Scan for the cell matching the given text and deliver its [x, y] coordinate at center. 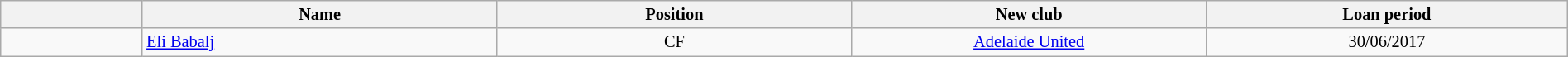
Name [319, 14]
New club [1029, 14]
30/06/2017 [1388, 42]
Loan period [1388, 14]
CF [675, 42]
Adelaide United [1029, 42]
Position [675, 14]
Eli Babalj [319, 42]
